Return [x, y] of the center of cell containing provided text 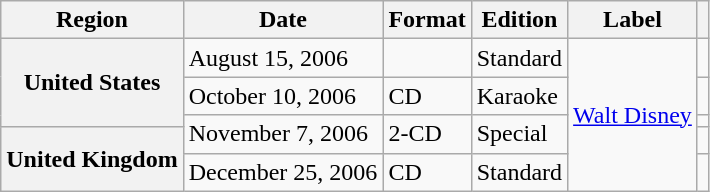
Special [519, 134]
Label [633, 20]
Walt Disney [633, 115]
Edition [519, 20]
August 15, 2006 [283, 58]
Karaoke [519, 96]
Region [92, 20]
United Kingdom [92, 158]
United States [92, 82]
October 10, 2006 [283, 96]
Format [427, 20]
2-CD [427, 134]
Date [283, 20]
November 7, 2006 [283, 134]
December 25, 2006 [283, 172]
